From the cell containing the given text, extract its center point as [X, Y] coordinate. 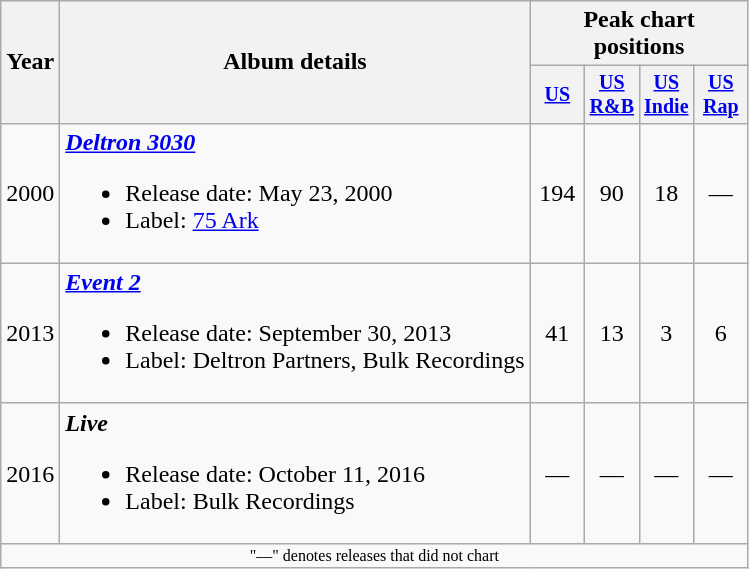
194 [557, 193]
3 [666, 333]
"—" denotes releases that did not chart [374, 555]
Deltron 3030Release date: May 23, 2000Label: 75 Ark [295, 193]
2013 [30, 333]
2000 [30, 193]
13 [612, 333]
US Rap [721, 94]
LiveRelease date: October 11, 2016Label: Bulk Recordings [295, 473]
90 [612, 193]
US R&B [612, 94]
Peak chart positions [639, 34]
2016 [30, 473]
Year [30, 62]
US Indie [666, 94]
6 [721, 333]
US [557, 94]
Event 2Release date: September 30, 2013Label: Deltron Partners, Bulk Recordings [295, 333]
41 [557, 333]
18 [666, 193]
Album details [295, 62]
